For the text-containing cell, return its midpoint in [x, y] coordinate format. 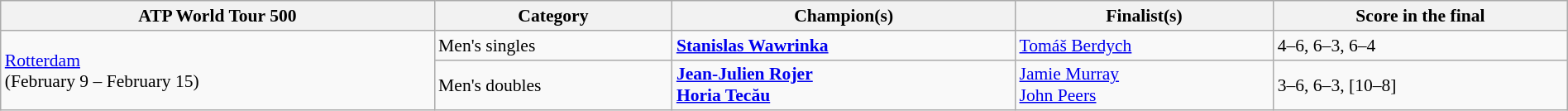
Champion(s) [844, 16]
Men's doubles [553, 84]
Men's singles [553, 46]
ATP World Tour 500 [218, 16]
4–6, 6–3, 6–4 [1421, 46]
Jean-Julien Rojer Horia Tecău [844, 84]
Finalist(s) [1145, 16]
Tomáš Berdych [1145, 46]
Category [553, 16]
Score in the final [1421, 16]
Jamie Murray John Peers [1145, 84]
Stanislas Wawrinka [844, 46]
3–6, 6–3, [10–8] [1421, 84]
Rotterdam(February 9 – February 15) [218, 71]
